From the cell containing the given text, extract its center point as (X, Y) coordinate. 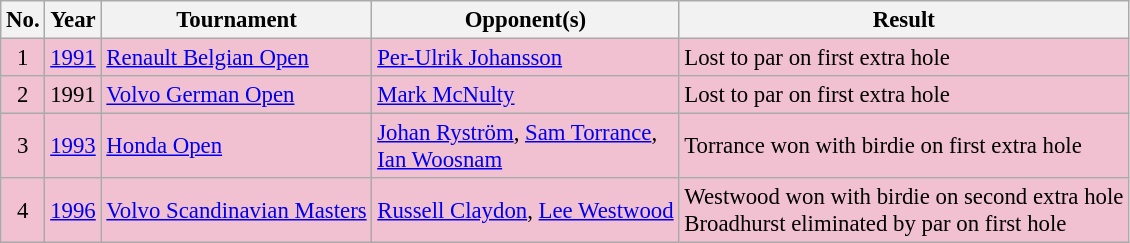
Renault Belgian Open (236, 58)
Westwood won with birdie on second extra holeBroadhurst eliminated by par on first hole (904, 210)
Russell Claydon, Lee Westwood (526, 210)
Mark McNulty (526, 95)
1996 (73, 210)
1 (23, 58)
Volvo German Open (236, 95)
Johan Ryström, Sam Torrance, Ian Woosnam (526, 146)
Per-Ulrik Johansson (526, 58)
Opponent(s) (526, 20)
4 (23, 210)
Torrance won with birdie on first extra hole (904, 146)
Result (904, 20)
3 (23, 146)
Volvo Scandinavian Masters (236, 210)
Year (73, 20)
1993 (73, 146)
Tournament (236, 20)
Honda Open (236, 146)
2 (23, 95)
No. (23, 20)
